Return [x, y] of the center of cell containing provided text 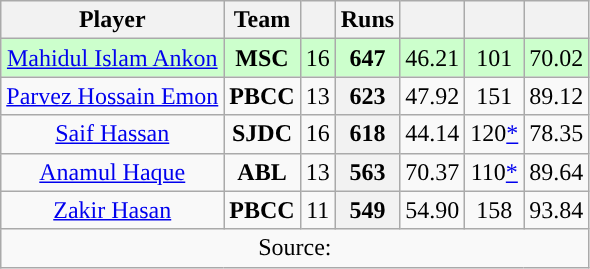
70.02 [556, 58]
Parvez Hossain Emon [112, 96]
Zakir Hasan [112, 210]
Player [112, 20]
647 [367, 58]
MSC [262, 58]
47.92 [432, 96]
44.14 [432, 134]
78.35 [556, 134]
120* [494, 134]
158 [494, 210]
Source: [295, 248]
ABL [262, 172]
101 [494, 58]
54.90 [432, 210]
549 [367, 210]
Mahidul Islam Ankon [112, 58]
Anamul Haque [112, 172]
110* [494, 172]
89.64 [556, 172]
70.37 [432, 172]
46.21 [432, 58]
Team [262, 20]
151 [494, 96]
89.12 [556, 96]
623 [367, 96]
SJDC [262, 134]
Saif Hassan [112, 134]
563 [367, 172]
618 [367, 134]
93.84 [556, 210]
11 [318, 210]
Runs [367, 20]
